Return (X, Y) of the center of cell containing provided text 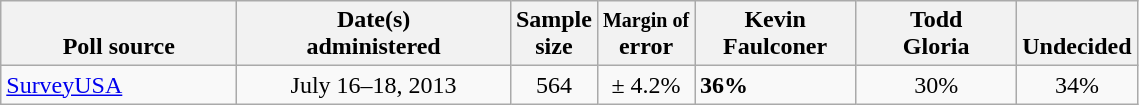
Date(s)administered (374, 34)
Margin oferror (646, 34)
July 16–18, 2013 (374, 85)
KevinFaulconer (776, 34)
30% (936, 85)
34% (1077, 85)
564 (554, 85)
ToddGloria (936, 34)
SurveyUSA (119, 85)
Poll source (119, 34)
Undecided (1077, 34)
± 4.2% (646, 85)
Samplesize (554, 34)
36% (776, 85)
